Pinpoint the cell where the given text exists, returning its [X, Y] midpoint coordinate. 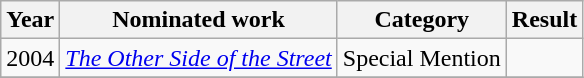
Year [30, 20]
The Other Side of the Street [198, 58]
2004 [30, 58]
Nominated work [198, 20]
Special Mention [422, 58]
Result [544, 20]
Category [422, 20]
